Search for the cell housing the specified text and yield its [X, Y] center coordinate. 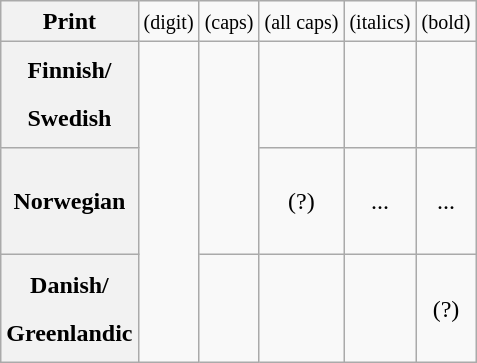
(all caps) [302, 21]
Danish/Greenlandic [70, 308]
Norwegian [70, 202]
Finnish/Swedish [70, 94]
Print [70, 21]
(caps) [229, 21]
(digit) [168, 21]
(bold) [446, 21]
(italics) [380, 21]
